Identify which cell holds the provided text, then report its (X, Y) central coordinate. 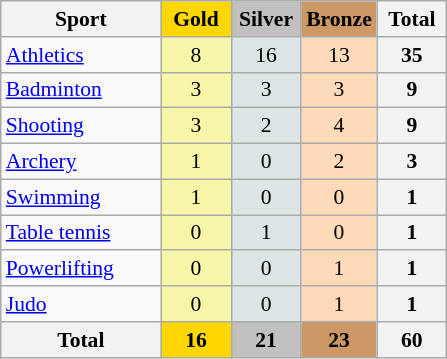
Silver (266, 19)
Shooting (81, 126)
Gold (196, 19)
Judo (81, 304)
Archery (81, 162)
Swimming (81, 197)
35 (412, 55)
60 (412, 340)
Table tennis (81, 233)
4 (339, 126)
23 (339, 340)
21 (266, 340)
Bronze (339, 19)
Badminton (81, 90)
8 (196, 55)
Sport (81, 19)
13 (339, 55)
Powerlifting (81, 269)
Athletics (81, 55)
